For the text-containing cell, return its midpoint in [X, Y] coordinate format. 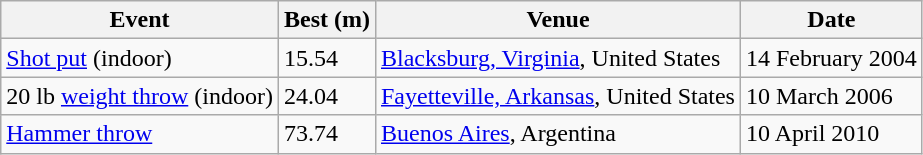
Best (m) [326, 20]
Date [831, 20]
Venue [558, 20]
15.54 [326, 58]
Hammer throw [140, 134]
10 April 2010 [831, 134]
Event [140, 20]
10 March 2006 [831, 96]
73.74 [326, 134]
14 February 2004 [831, 58]
20 lb weight throw (indoor) [140, 96]
Fayetteville, Arkansas, United States [558, 96]
Buenos Aires, Argentina [558, 134]
Blacksburg, Virginia, United States [558, 58]
Shot put (indoor) [140, 58]
24.04 [326, 96]
